Locate the cell with the specified text and output its (X, Y) center coordinate. 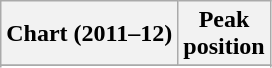
Peakposition (224, 34)
Chart (2011–12) (90, 34)
